Find where the given text appears and provide that cell's center as [X, Y] coordinate. 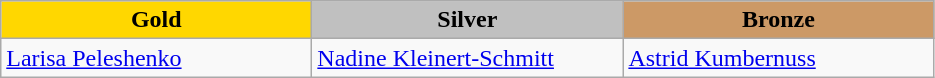
Gold [156, 20]
Astrid Kumbernuss [778, 58]
Nadine Kleinert-Schmitt [468, 58]
Bronze [778, 20]
Silver [468, 20]
Larisa Peleshenko [156, 58]
